Detect which cell encompasses the target text, then output its [X, Y] center coordinate. 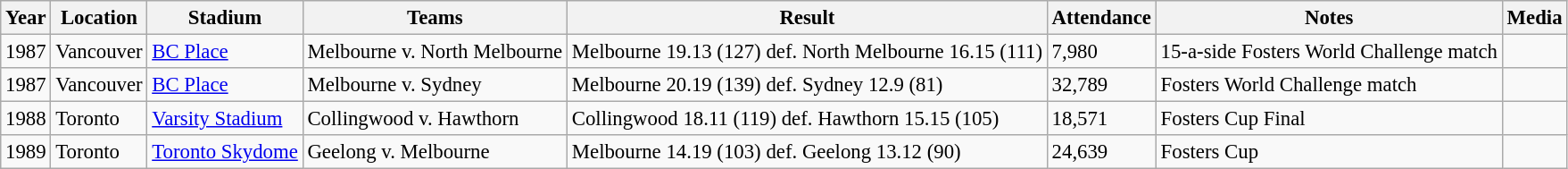
Collingwood 18.11 (119) def. Hawthorn 15.15 (105) [807, 119]
Fosters Cup Final [1329, 119]
Melbourne v. Sydney [435, 85]
Teams [435, 18]
Location [99, 18]
Notes [1329, 18]
1988 [26, 119]
Fosters Cup [1329, 152]
Geelong v. Melbourne [435, 152]
Collingwood v. Hawthorn [435, 119]
Melbourne 20.19 (139) def. Sydney 12.9 (81) [807, 85]
24,639 [1101, 152]
Media [1535, 18]
15-a-side Fosters World Challenge match [1329, 52]
Melbourne 14.19 (103) def. Geelong 13.12 (90) [807, 152]
Fosters World Challenge match [1329, 85]
Toronto Skydome [225, 152]
Stadium [225, 18]
7,980 [1101, 52]
Attendance [1101, 18]
Year [26, 18]
Result [807, 18]
Varsity Stadium [225, 119]
18,571 [1101, 119]
Melbourne v. North Melbourne [435, 52]
Melbourne 19.13 (127) def. North Melbourne 16.15 (111) [807, 52]
1989 [26, 152]
32,789 [1101, 85]
